Identify which cell holds the provided text, then report its [x, y] central coordinate. 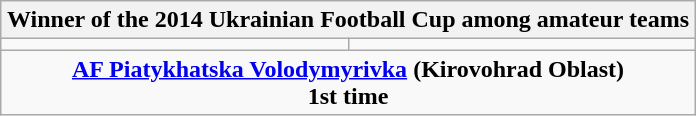
Winner of the 2014 Ukrainian Football Cup among amateur teams [348, 20]
AF Piatykhatska Volodymyrivka (Kirovohrad Oblast)1st time [348, 82]
